Capture the cell that displays the provided text and extract its (x, y) central coordinate. 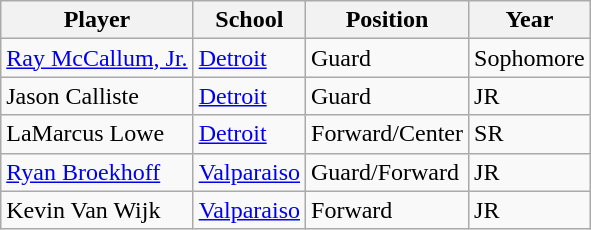
Player (97, 20)
Kevin Van Wijk (97, 210)
SR (530, 134)
Ray McCallum, Jr. (97, 58)
Position (388, 20)
School (249, 20)
LaMarcus Lowe (97, 134)
Guard/Forward (388, 172)
Forward/Center (388, 134)
Sophomore (530, 58)
Jason Calliste (97, 96)
Ryan Broekhoff (97, 172)
Year (530, 20)
Forward (388, 210)
